Identify which cell holds the provided text, then report its [x, y] central coordinate. 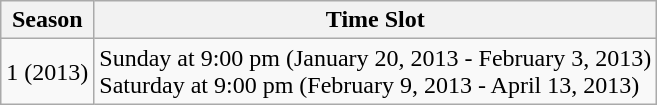
Season [48, 20]
1 (2013) [48, 72]
Sunday at 9:00 pm (January 20, 2013 - February 3, 2013)Saturday at 9:00 pm (February 9, 2013 - April 13, 2013) [376, 72]
Time Slot [376, 20]
